Find where the given text appears and provide that cell's center as [x, y] coordinate. 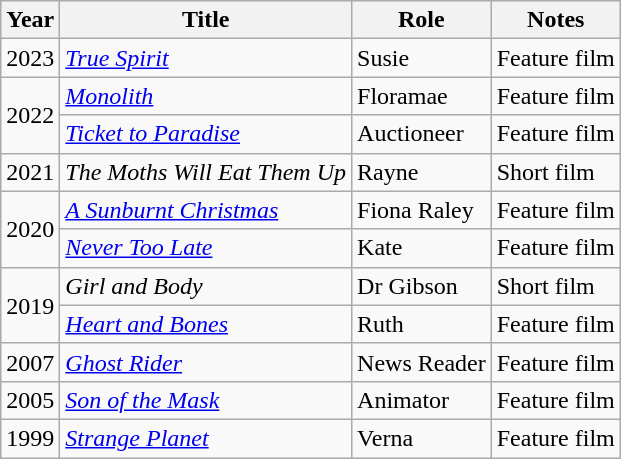
Strange Planet [206, 438]
Ghost Rider [206, 362]
Heart and Bones [206, 324]
Year [30, 20]
2007 [30, 362]
Rayne [422, 172]
2023 [30, 58]
Notes [556, 20]
Title [206, 20]
Auctioneer [422, 134]
News Reader [422, 362]
Monolith [206, 96]
Ticket to Paradise [206, 134]
True Spirit [206, 58]
2022 [30, 115]
Susie [422, 58]
Ruth [422, 324]
The Moths Will Eat Them Up [206, 172]
Dr Gibson [422, 286]
Son of the Mask [206, 400]
Fiona Raley [422, 210]
A Sunburnt Christmas [206, 210]
Verna [422, 438]
2020 [30, 229]
Never Too Late [206, 248]
Girl and Body [206, 286]
Role [422, 20]
Floramae [422, 96]
1999 [30, 438]
2019 [30, 305]
Kate [422, 248]
2021 [30, 172]
2005 [30, 400]
Animator [422, 400]
